Return (X, Y) of the center of cell containing provided text 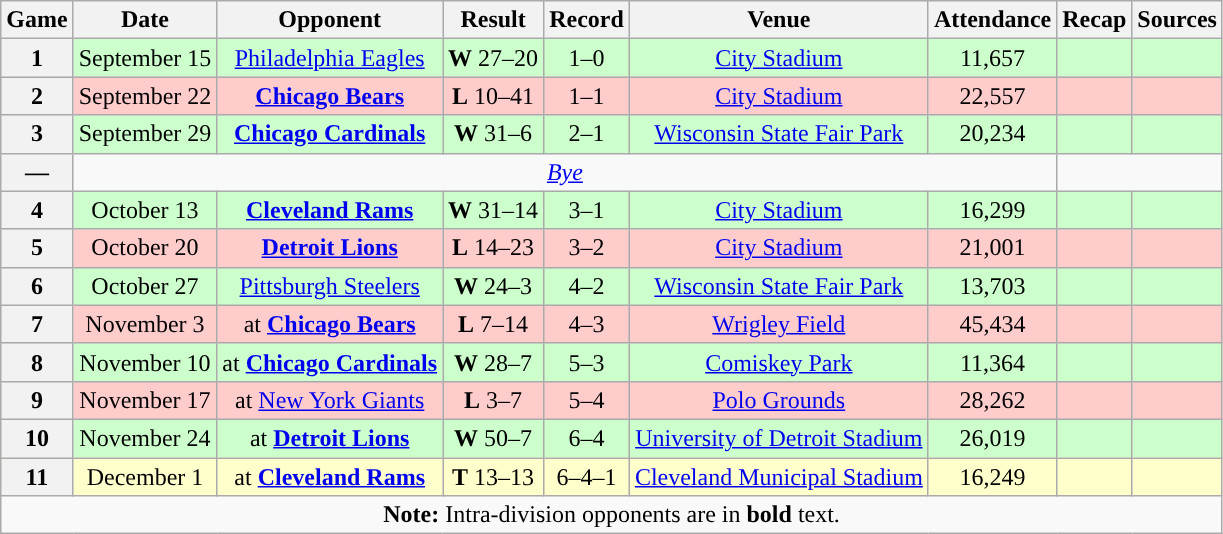
T 13–13 (494, 477)
W 27–20 (494, 58)
4–3 (587, 324)
September 22 (145, 96)
November 17 (145, 400)
L 7–14 (494, 324)
6 (37, 286)
3 (37, 134)
at Detroit Lions (330, 438)
W 31–14 (494, 210)
21,001 (992, 248)
Venue (778, 20)
Comiskey Park (778, 362)
16,299 (992, 210)
September 29 (145, 134)
Wrigley Field (778, 324)
November 24 (145, 438)
Note: Intra-division opponents are in bold text. (612, 515)
Cleveland Rams (330, 210)
6–4–1 (587, 477)
W 28–7 (494, 362)
2 (37, 96)
October 13 (145, 210)
November 3 (145, 324)
— (37, 172)
University of Detroit Stadium (778, 438)
L 3–7 (494, 400)
at Chicago Bears (330, 324)
6–4 (587, 438)
W 50–7 (494, 438)
Polo Grounds (778, 400)
L 14–23 (494, 248)
2–1 (587, 134)
3–1 (587, 210)
at New York Giants (330, 400)
Cleveland Municipal Stadium (778, 477)
October 20 (145, 248)
13,703 (992, 286)
5–4 (587, 400)
Philadelphia Eagles (330, 58)
4 (37, 210)
Pittsburgh Steelers (330, 286)
W 31–6 (494, 134)
7 (37, 324)
3–2 (587, 248)
11,364 (992, 362)
28,262 (992, 400)
11,657 (992, 58)
Opponent (330, 20)
8 (37, 362)
5 (37, 248)
December 1 (145, 477)
5–3 (587, 362)
October 27 (145, 286)
1–1 (587, 96)
10 (37, 438)
22,557 (992, 96)
November 10 (145, 362)
September 15 (145, 58)
Bye (565, 172)
11 (37, 477)
45,434 (992, 324)
1–0 (587, 58)
W 24–3 (494, 286)
Attendance (992, 20)
at Cleveland Rams (330, 477)
16,249 (992, 477)
at Chicago Cardinals (330, 362)
Chicago Cardinals (330, 134)
L 10–41 (494, 96)
Recap (1094, 20)
Sources (1178, 20)
26,019 (992, 438)
1 (37, 58)
9 (37, 400)
Detroit Lions (330, 248)
Date (145, 20)
Game (37, 20)
Record (587, 20)
Result (494, 20)
Chicago Bears (330, 96)
4–2 (587, 286)
20,234 (992, 134)
